From the cell containing the given text, extract its center point as (x, y) coordinate. 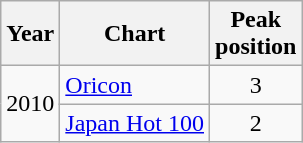
Oricon (135, 85)
2 (256, 123)
Peakposition (256, 34)
Chart (135, 34)
3 (256, 85)
Year (30, 34)
2010 (30, 104)
Japan Hot 100 (135, 123)
